Return [x, y] of the center of cell containing provided text 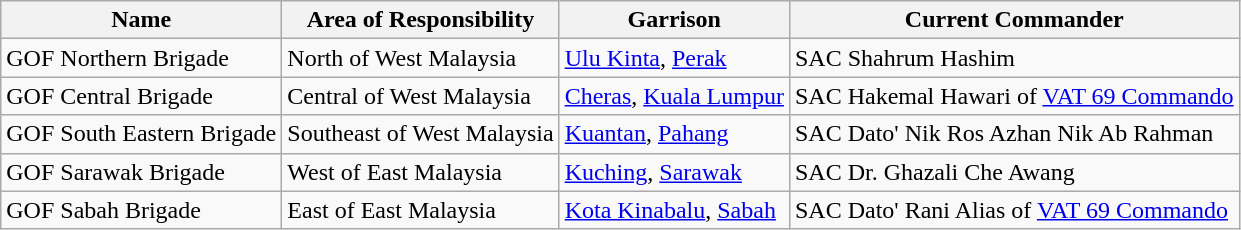
Area of Responsibility [420, 20]
Current Commander [1014, 20]
East of East Malaysia [420, 210]
West of East Malaysia [420, 172]
Kuantan, Pahang [674, 134]
Ulu Kinta, Perak [674, 58]
Garrison [674, 20]
SAC Shahrum Hashim [1014, 58]
Cheras, Kuala Lumpur [674, 96]
Central of West Malaysia [420, 96]
GOF Sabah Brigade [142, 210]
GOF Central Brigade [142, 96]
SAC Dato' Rani Alias of VAT 69 Commando [1014, 210]
GOF Northern Brigade [142, 58]
North of West Malaysia [420, 58]
Southeast of West Malaysia [420, 134]
Kota Kinabalu, Sabah [674, 210]
GOF South Eastern Brigade [142, 134]
SAC Dr. Ghazali Che Awang [1014, 172]
SAC Dato' Nik Ros Azhan Nik Ab Rahman [1014, 134]
Name [142, 20]
GOF Sarawak Brigade [142, 172]
Kuching, Sarawak [674, 172]
SAC Hakemal Hawari of VAT 69 Commando [1014, 96]
